Return (x, y) of the center of cell containing provided text 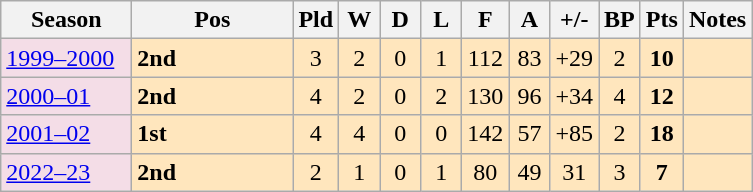
Season (66, 20)
31 (574, 172)
BP (620, 20)
+/- (574, 20)
130 (486, 96)
Pos (212, 20)
49 (530, 172)
L (442, 20)
7 (662, 172)
80 (486, 172)
D (400, 20)
+85 (574, 134)
18 (662, 134)
A (530, 20)
Notes (717, 20)
+29 (574, 58)
112 (486, 58)
142 (486, 134)
2022–23 (66, 172)
+34 (574, 96)
Pts (662, 20)
12 (662, 96)
96 (530, 96)
F (486, 20)
W (360, 20)
1999–2000 (66, 58)
2000–01 (66, 96)
57 (530, 134)
83 (530, 58)
10 (662, 58)
Pld (316, 20)
2001–02 (66, 134)
1st (212, 134)
